Output the [X, Y] coordinate of the center of the cell containing the given text.  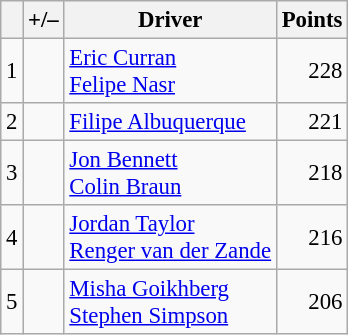
Misha Goikhberg Stephen Simpson [170, 302]
221 [312, 122]
Eric Curran Felipe Nasr [170, 72]
Filipe Albuquerque [170, 122]
Driver [170, 20]
3 [12, 174]
1 [12, 72]
Jon Bennett Colin Braun [170, 174]
218 [312, 174]
2 [12, 122]
5 [12, 302]
Points [312, 20]
+/– [44, 20]
228 [312, 72]
4 [12, 238]
Jordan Taylor Renger van der Zande [170, 238]
216 [312, 238]
206 [312, 302]
